Capture the cell that displays the provided text and extract its (x, y) central coordinate. 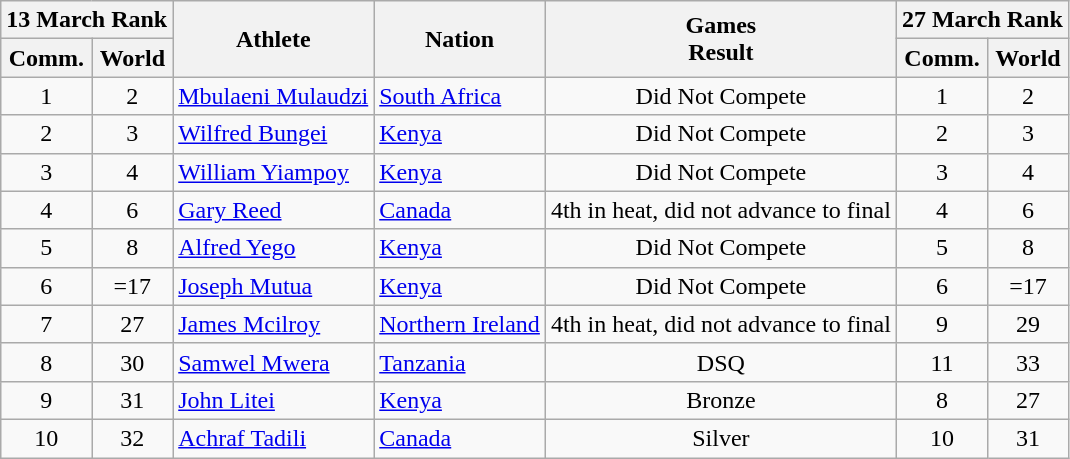
Nation (460, 39)
Samwel Mwera (274, 362)
John Litei (274, 400)
Northern Ireland (460, 324)
DSQ (720, 362)
29 (1028, 324)
Bronze (720, 400)
Tanzania (460, 362)
27 March Rank (982, 20)
Mbulaeni Mulaudzi (274, 96)
Athlete (274, 39)
Silver (720, 438)
13 March Rank (87, 20)
Joseph Mutua (274, 286)
11 (942, 362)
James Mcilroy (274, 324)
Achraf Tadili (274, 438)
33 (1028, 362)
7 (46, 324)
Gary Reed (274, 210)
32 (132, 438)
South Africa (460, 96)
Games Result (720, 39)
30 (132, 362)
Wilfred Bungei (274, 134)
William Yiampoy (274, 172)
Alfred Yego (274, 248)
